Determine the (x, y) coordinate at the center of the cell enclosing the given text.  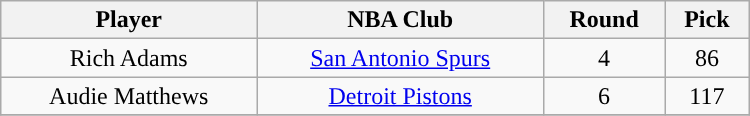
Player (129, 20)
Pick (708, 20)
117 (708, 96)
NBA Club (400, 20)
Audie Matthews (129, 96)
6 (604, 96)
4 (604, 58)
Rich Adams (129, 58)
86 (708, 58)
Round (604, 20)
Detroit Pistons (400, 96)
San Antonio Spurs (400, 58)
